Identify which cell holds the provided text, then report its [X, Y] central coordinate. 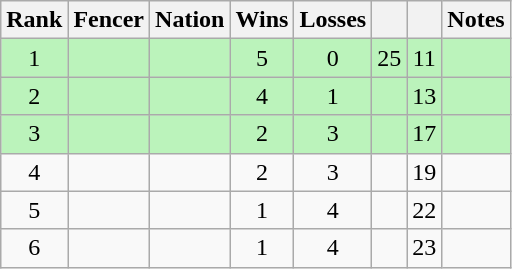
Notes [476, 20]
0 [333, 58]
23 [424, 248]
6 [34, 248]
25 [390, 58]
19 [424, 172]
22 [424, 210]
Nation [190, 20]
Fencer [109, 20]
Wins [262, 20]
13 [424, 96]
11 [424, 58]
Rank [34, 20]
Losses [333, 20]
17 [424, 134]
